From the cell containing the given text, extract its center point as [x, y] coordinate. 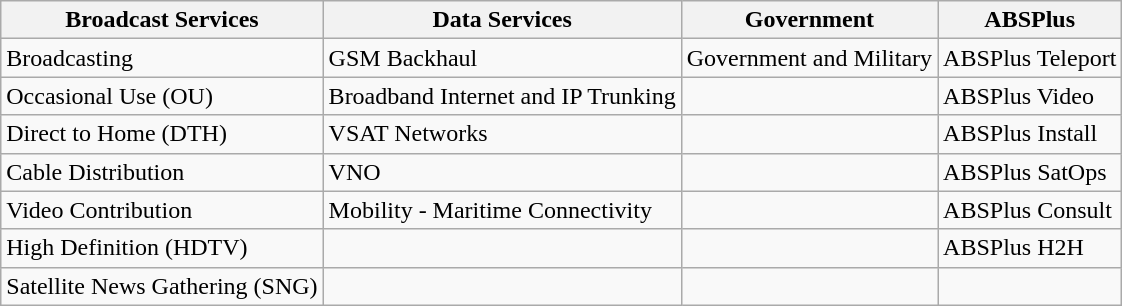
Broadband Internet and IP Trunking [502, 96]
Broadcast Services [162, 20]
Occasional Use (OU) [162, 96]
Cable Distribution [162, 172]
ABSPlus H2H [1030, 248]
ABSPlus Consult [1030, 210]
ABSPlus SatOps [1030, 172]
Satellite News Gathering (SNG) [162, 286]
VNO [502, 172]
ABSPlus Video [1030, 96]
High Definition (HDTV) [162, 248]
GSM Backhaul [502, 58]
Video Contribution [162, 210]
Mobility - Maritime Connectivity [502, 210]
Direct to Home (DTH) [162, 134]
ABSPlus Teleport [1030, 58]
ABSPlus [1030, 20]
Broadcasting [162, 58]
Data Services [502, 20]
Government and Military [809, 58]
ABSPlus Install [1030, 134]
VSAT Networks [502, 134]
Government [809, 20]
